Output the [x, y] coordinate of the center of the cell containing the given text.  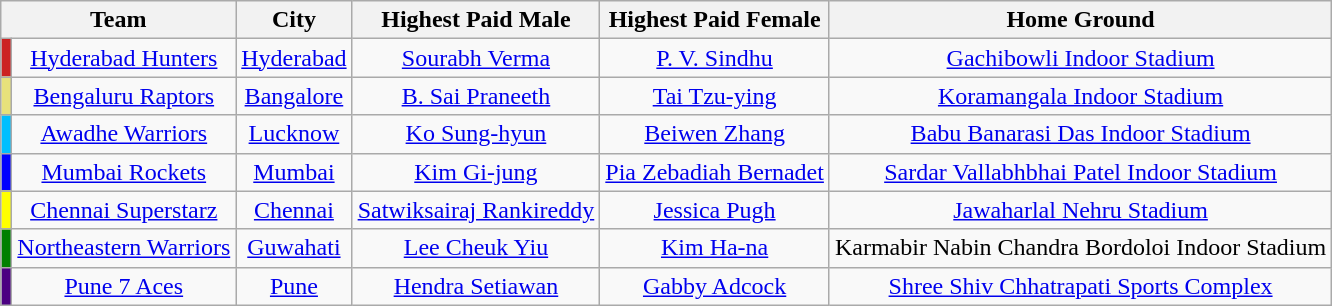
Bengaluru Raptors [124, 96]
Ko Sung-hyun [476, 134]
Guwahati [294, 248]
Kim Gi-jung [476, 172]
Satwiksairaj Rankireddy [476, 210]
Kim Ha-na [715, 248]
Mumbai Rockets [124, 172]
Highest Paid Female [715, 20]
Northeastern Warriors [124, 248]
Gachibowli Indoor Stadium [1080, 58]
Hendra Setiawan [476, 286]
Mumbai [294, 172]
Tai Tzu-ying [715, 96]
Sourabh Verma [476, 58]
B. Sai Praneeth [476, 96]
City [294, 20]
P. V. Sindhu [715, 58]
Chennai Superstarz [124, 210]
Pune 7 Aces [124, 286]
Lucknow [294, 134]
Koramangala Indoor Stadium [1080, 96]
Highest Paid Male [476, 20]
Gabby Adcock [715, 286]
Babu Banarasi Das Indoor Stadium [1080, 134]
Pia Zebadiah Bernadet [715, 172]
Sardar Vallabhbhai Patel Indoor Stadium [1080, 172]
Shree Shiv Chhatrapati Sports Complex [1080, 286]
Awadhe Warriors [124, 134]
Pune [294, 286]
Home Ground [1080, 20]
Team [118, 20]
Lee Cheuk Yiu [476, 248]
Jawaharlal Nehru Stadium [1080, 210]
Chennai [294, 210]
Bangalore [294, 96]
Jessica Pugh [715, 210]
Beiwen Zhang [715, 134]
Karmabir Nabin Chandra Bordoloi Indoor Stadium [1080, 248]
Hyderabad Hunters [124, 58]
Hyderabad [294, 58]
